Capture the cell that displays the provided text and extract its (x, y) central coordinate. 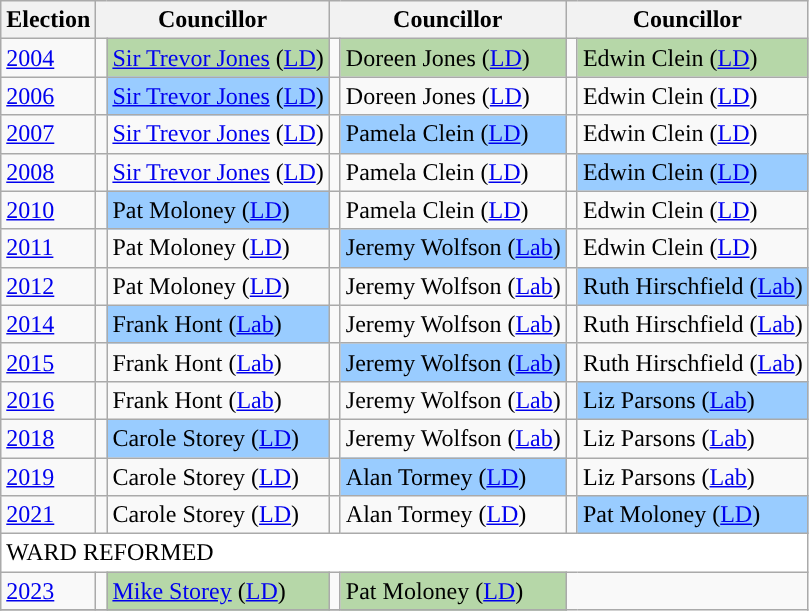
2012 (48, 286)
2021 (48, 515)
2010 (48, 210)
2014 (48, 324)
2023 (48, 591)
2008 (48, 172)
2018 (48, 438)
2006 (48, 96)
2004 (48, 58)
2016 (48, 400)
Mike Storey (LD) (218, 591)
WARD REFORMED (405, 553)
2011 (48, 248)
Election (48, 20)
2007 (48, 134)
2015 (48, 362)
2019 (48, 477)
